Detect which cell encompasses the target text, then output its (x, y) center coordinate. 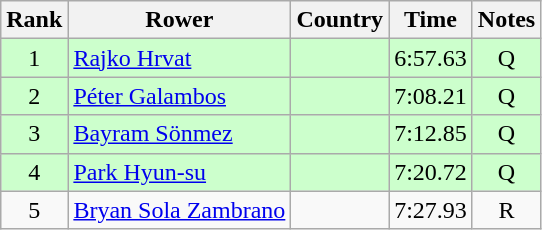
Park Hyun-su (180, 172)
4 (34, 172)
Rower (180, 20)
Time (431, 20)
Rank (34, 20)
Bryan Sola Zambrano (180, 210)
Notes (506, 20)
7:20.72 (431, 172)
R (506, 210)
1 (34, 58)
7:27.93 (431, 210)
2 (34, 96)
7:08.21 (431, 96)
3 (34, 134)
Rajko Hrvat (180, 58)
Country (340, 20)
5 (34, 210)
6:57.63 (431, 58)
7:12.85 (431, 134)
Bayram Sönmez (180, 134)
Péter Galambos (180, 96)
